Capture the cell that displays the provided text and extract its (X, Y) central coordinate. 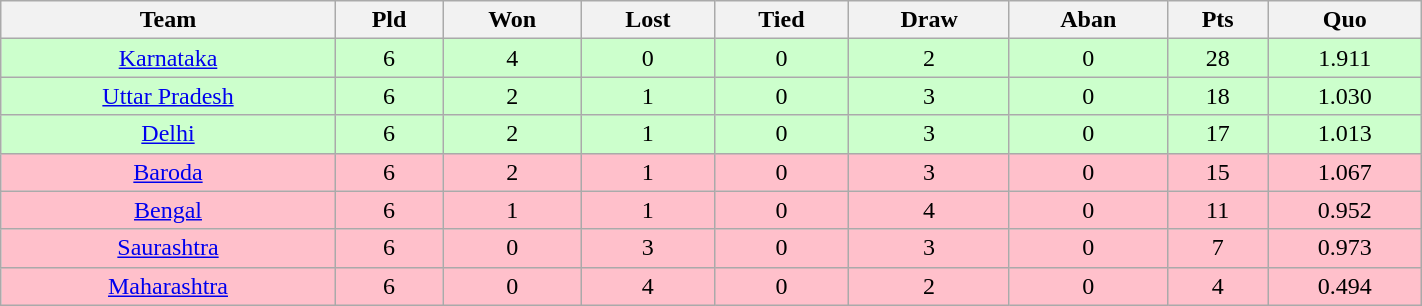
Maharashtra (168, 286)
0.494 (1344, 286)
Karnataka (168, 58)
Bengal (168, 210)
7 (1218, 248)
Delhi (168, 134)
Lost (648, 20)
Won (512, 20)
1.013 (1344, 134)
1.067 (1344, 172)
Team (168, 20)
17 (1218, 134)
Saurashtra (168, 248)
Draw (930, 20)
0.952 (1344, 210)
Baroda (168, 172)
15 (1218, 172)
11 (1218, 210)
1.030 (1344, 96)
Pts (1218, 20)
1.911 (1344, 58)
18 (1218, 96)
Uttar Pradesh (168, 96)
Aban (1088, 20)
Tied (782, 20)
Quo (1344, 20)
0.973 (1344, 248)
Pld (388, 20)
28 (1218, 58)
